Provide the [X, Y] coordinate of the cell's center where the given text is located.  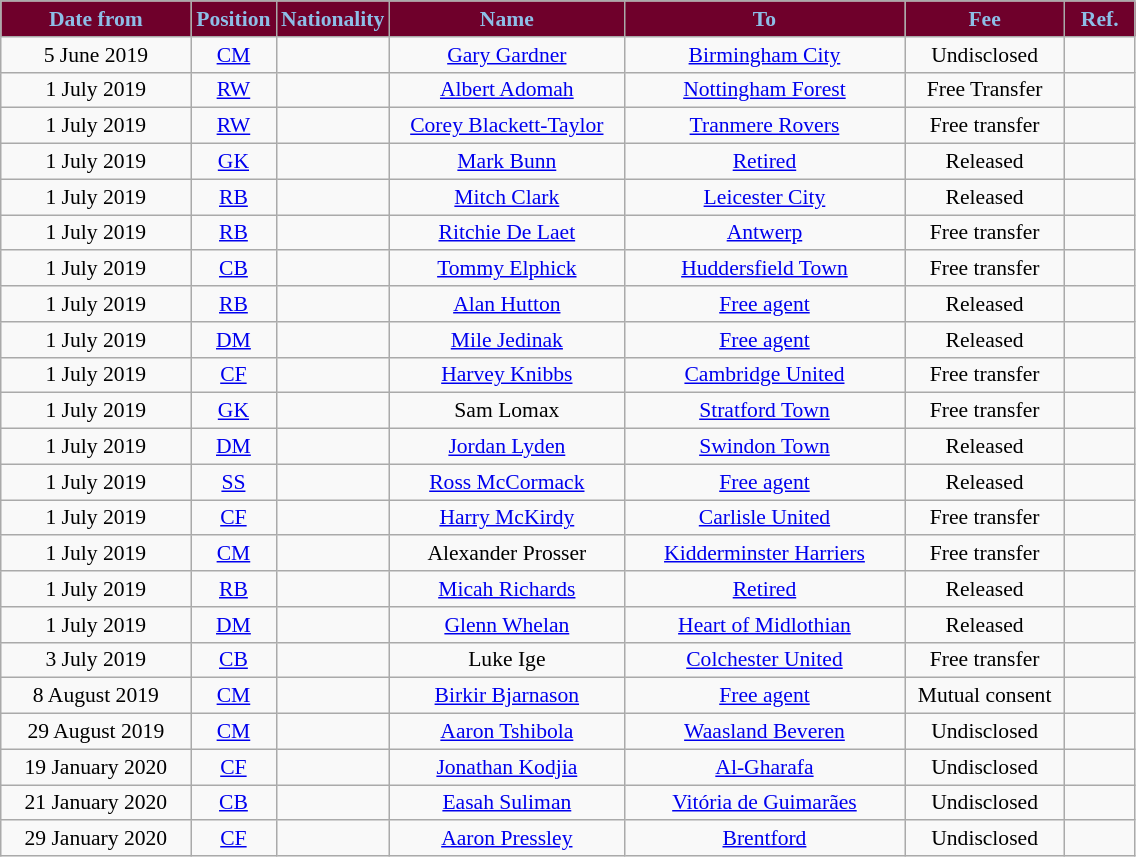
Ritchie De Laet [506, 233]
Swindon Town [764, 447]
Waasland Beveren [764, 732]
Vitória de Guimarães [764, 803]
Aaron Tshibola [506, 732]
Huddersfield Town [764, 269]
8 August 2019 [96, 696]
21 January 2020 [96, 803]
Leicester City [764, 197]
3 July 2019 [96, 660]
Gary Gardner [506, 55]
Aaron Pressley [506, 839]
Mutual consent [985, 696]
19 January 2020 [96, 767]
Stratford Town [764, 411]
5 June 2019 [96, 55]
Tranmere Rovers [764, 126]
Free Transfer [985, 90]
Harvey Knibbs [506, 375]
Glenn Whelan [506, 625]
Jonathan Kodjia [506, 767]
Albert Adomah [506, 90]
Ross McCormack [506, 482]
Brentford [764, 839]
Jordan Lyden [506, 447]
Colchester United [764, 660]
Easah Suliman [506, 803]
Mark Bunn [506, 162]
Mile Jedinak [506, 340]
Cambridge United [764, 375]
Nottingham Forest [764, 90]
Al-Gharafa [764, 767]
Ref. [1100, 19]
SS [234, 482]
Mitch Clark [506, 197]
Date from [96, 19]
Sam Lomax [506, 411]
Heart of Midlothian [764, 625]
Luke Ige [506, 660]
29 August 2019 [96, 732]
Nationality [332, 19]
Kidderminster Harriers [764, 554]
To [764, 19]
Position [234, 19]
Carlisle United [764, 518]
Alan Hutton [506, 304]
29 January 2020 [96, 839]
Harry McKirdy [506, 518]
Micah Richards [506, 589]
Birmingham City [764, 55]
Fee [985, 19]
Name [506, 19]
Corey Blackett-Taylor [506, 126]
Alexander Prosser [506, 554]
Tommy Elphick [506, 269]
Birkir Bjarnason [506, 696]
Antwerp [764, 233]
